Find where the given text appears and provide that cell's center as (x, y) coordinate. 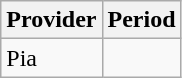
Period (142, 20)
Provider (52, 20)
Pia (52, 58)
